Identify which cell holds the provided text, then report its (x, y) central coordinate. 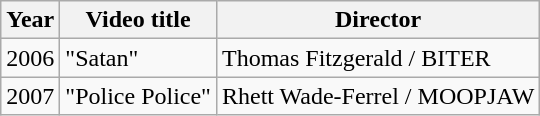
Year (30, 20)
"Police Police" (138, 96)
Video title (138, 20)
"Satan" (138, 58)
Rhett Wade-Ferrel / MOOPJAW (378, 96)
Thomas Fitzgerald / BITER (378, 58)
2007 (30, 96)
2006 (30, 58)
Director (378, 20)
